Return the [X, Y] coordinate for the center point of the cell that contains the specified text.  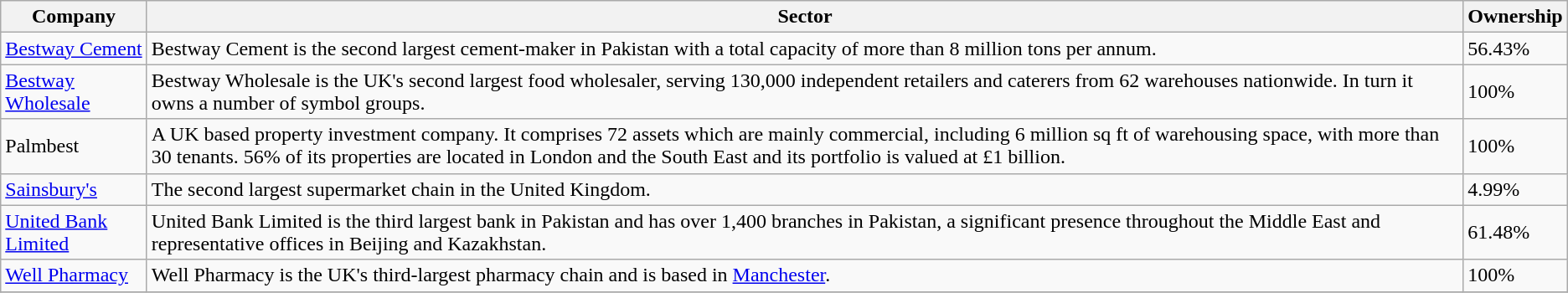
Bestway Cement [74, 49]
The second largest supermarket chain in the United Kingdom. [805, 189]
Well Pharmacy is the UK's third-largest pharmacy chain and is based in Manchester. [805, 275]
Bestway Cement is the second largest cement-maker in Pakistan with a total capacity of more than 8 million tons per annum. [805, 49]
Company [74, 17]
56.43% [1515, 49]
Sainsbury's [74, 189]
Ownership [1515, 17]
61.48% [1515, 233]
Well Pharmacy [74, 275]
4.99% [1515, 189]
Bestway Wholesale [74, 92]
Palmbest [74, 146]
Sector [805, 17]
United Bank Limited [74, 233]
